Scan for the cell matching the given text and deliver its (X, Y) coordinate at center. 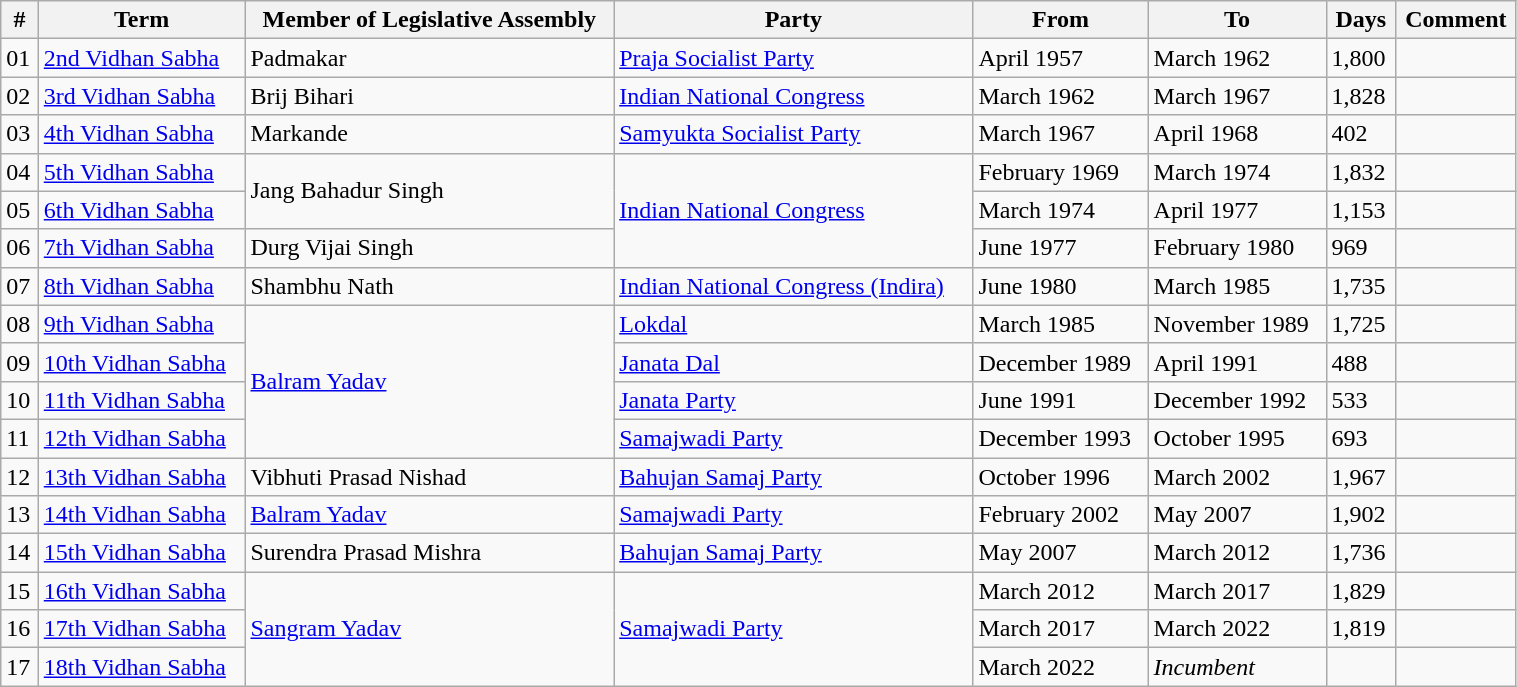
February 1969 (1060, 172)
03 (20, 134)
10th Vidhan Sabha (142, 362)
17 (20, 667)
1,832 (1361, 172)
Brij Bihari (430, 96)
7th Vidhan Sabha (142, 248)
November 1989 (1237, 324)
1,902 (1361, 515)
11th Vidhan Sabha (142, 400)
13th Vidhan Sabha (142, 477)
Lokdal (794, 324)
April 1968 (1237, 134)
02 (20, 96)
10 (20, 400)
Sangram Yadav (430, 629)
6th Vidhan Sabha (142, 210)
15 (20, 591)
From (1060, 20)
2nd Vidhan Sabha (142, 58)
Janata Dal (794, 362)
December 1989 (1060, 362)
1,725 (1361, 324)
Days (1361, 20)
Shambhu Nath (430, 286)
15th Vidhan Sabha (142, 553)
1,153 (1361, 210)
March 2002 (1237, 477)
1,800 (1361, 58)
08 (20, 324)
Surendra Prasad Mishra (430, 553)
693 (1361, 438)
01 (20, 58)
5th Vidhan Sabha (142, 172)
October 1996 (1060, 477)
07 (20, 286)
December 1992 (1237, 400)
October 1995 (1237, 438)
12 (20, 477)
1,819 (1361, 629)
Padmakar (430, 58)
February 1980 (1237, 248)
1,828 (1361, 96)
3rd Vidhan Sabha (142, 96)
16 (20, 629)
11 (20, 438)
Indian National Congress (Indira) (794, 286)
Durg Vijai Singh (430, 248)
December 1993 (1060, 438)
April 1977 (1237, 210)
Markande (430, 134)
April 1991 (1237, 362)
13 (20, 515)
# (20, 20)
09 (20, 362)
06 (20, 248)
Member of Legislative Assembly (430, 20)
Comment (1456, 20)
Term (142, 20)
February 2002 (1060, 515)
Samyukta Socialist Party (794, 134)
14 (20, 553)
04 (20, 172)
June 1977 (1060, 248)
533 (1361, 400)
1,736 (1361, 553)
1,829 (1361, 591)
Janata Party (794, 400)
9th Vidhan Sabha (142, 324)
12th Vidhan Sabha (142, 438)
4th Vidhan Sabha (142, 134)
14th Vidhan Sabha (142, 515)
8th Vidhan Sabha (142, 286)
1,967 (1361, 477)
Vibhuti Prasad Nishad (430, 477)
April 1957 (1060, 58)
05 (20, 210)
Party (794, 20)
16th Vidhan Sabha (142, 591)
18th Vidhan Sabha (142, 667)
To (1237, 20)
1,735 (1361, 286)
June 1991 (1060, 400)
488 (1361, 362)
June 1980 (1060, 286)
17th Vidhan Sabha (142, 629)
969 (1361, 248)
Incumbent (1237, 667)
Praja Socialist Party (794, 58)
Jang Bahadur Singh (430, 191)
402 (1361, 134)
